Determine the (X, Y) coordinate at the center of the cell enclosing the given text.  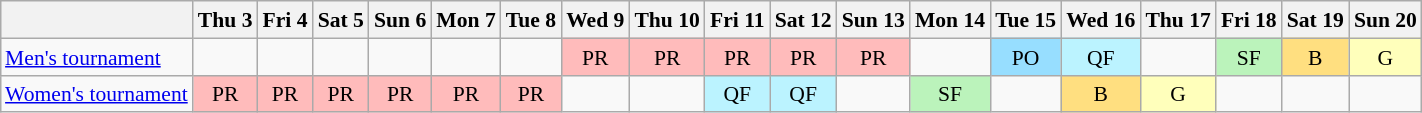
Wed 16 (1100, 20)
Tue 8 (531, 20)
Sat 5 (341, 20)
Fri 11 (738, 20)
Men's tournament (96, 56)
Women's tournament (96, 94)
Wed 9 (595, 20)
Tue 15 (1026, 20)
Thu 17 (1178, 20)
Mon 7 (466, 20)
Sun 13 (874, 20)
Mon 14 (950, 20)
Sun 6 (400, 20)
Sat 12 (804, 20)
Sun 20 (1386, 20)
Fri 4 (286, 20)
Sat 19 (1316, 20)
PO (1026, 56)
Fri 18 (1249, 20)
Thu 3 (226, 20)
Thu 10 (667, 20)
